Determine the (x, y) coordinate at the center of the cell enclosing the given text.  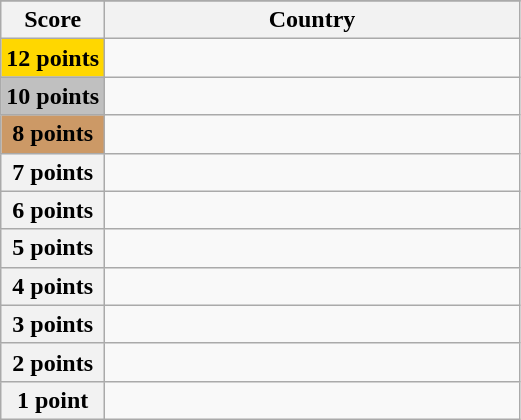
5 points (53, 248)
6 points (53, 210)
1 point (53, 400)
7 points (53, 172)
8 points (53, 134)
12 points (53, 58)
3 points (53, 324)
2 points (53, 362)
Score (53, 20)
4 points (53, 286)
10 points (53, 96)
Country (312, 20)
